Return [x, y] of the center of cell containing provided text 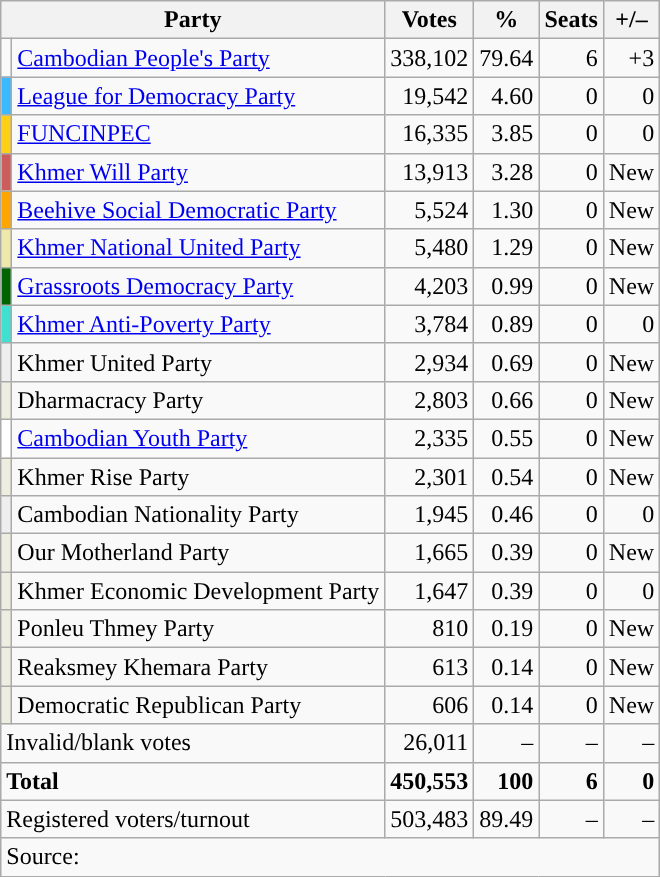
3.28 [506, 172]
Grassroots Democracy Party [198, 286]
0.19 [506, 629]
2,335 [430, 438]
810 [430, 629]
5,524 [430, 210]
Total [193, 781]
Dharmacracy Party [198, 400]
503,483 [430, 819]
79.64 [506, 58]
0.46 [506, 515]
13,913 [430, 172]
1,945 [430, 515]
1,665 [430, 553]
26,011 [430, 743]
Khmer Rise Party [198, 477]
Invalid/blank votes [193, 743]
19,542 [430, 96]
450,553 [430, 781]
FUNCINPEC [198, 134]
1.29 [506, 248]
4,203 [430, 286]
Registered voters/turnout [193, 819]
Cambodian People's Party [198, 58]
Source: [330, 857]
Khmer Will Party [198, 172]
1.30 [506, 210]
606 [430, 705]
613 [430, 667]
+/– [631, 20]
Democratic Republican Party [198, 705]
Khmer National United Party [198, 248]
0.66 [506, 400]
League for Democracy Party [198, 96]
0.89 [506, 324]
3.85 [506, 134]
Our Motherland Party [198, 553]
Cambodian Nationality Party [198, 515]
5,480 [430, 248]
2,301 [430, 477]
100 [506, 781]
Reaksmey Khemara Party [198, 667]
Ponleu Thmey Party [198, 629]
Khmer Anti-Poverty Party [198, 324]
2,803 [430, 400]
Beehive Social Democratic Party [198, 210]
2,934 [430, 362]
0.99 [506, 286]
+3 [631, 58]
89.49 [506, 819]
Khmer United Party [198, 362]
16,335 [430, 134]
Votes [430, 20]
Party [193, 20]
Cambodian Youth Party [198, 438]
Seats [571, 20]
0.54 [506, 477]
1,647 [430, 591]
0.55 [506, 438]
% [506, 20]
338,102 [430, 58]
4.60 [506, 96]
Khmer Economic Development Party [198, 591]
0.69 [506, 362]
3,784 [430, 324]
